Return [x, y] of the center of cell containing provided text 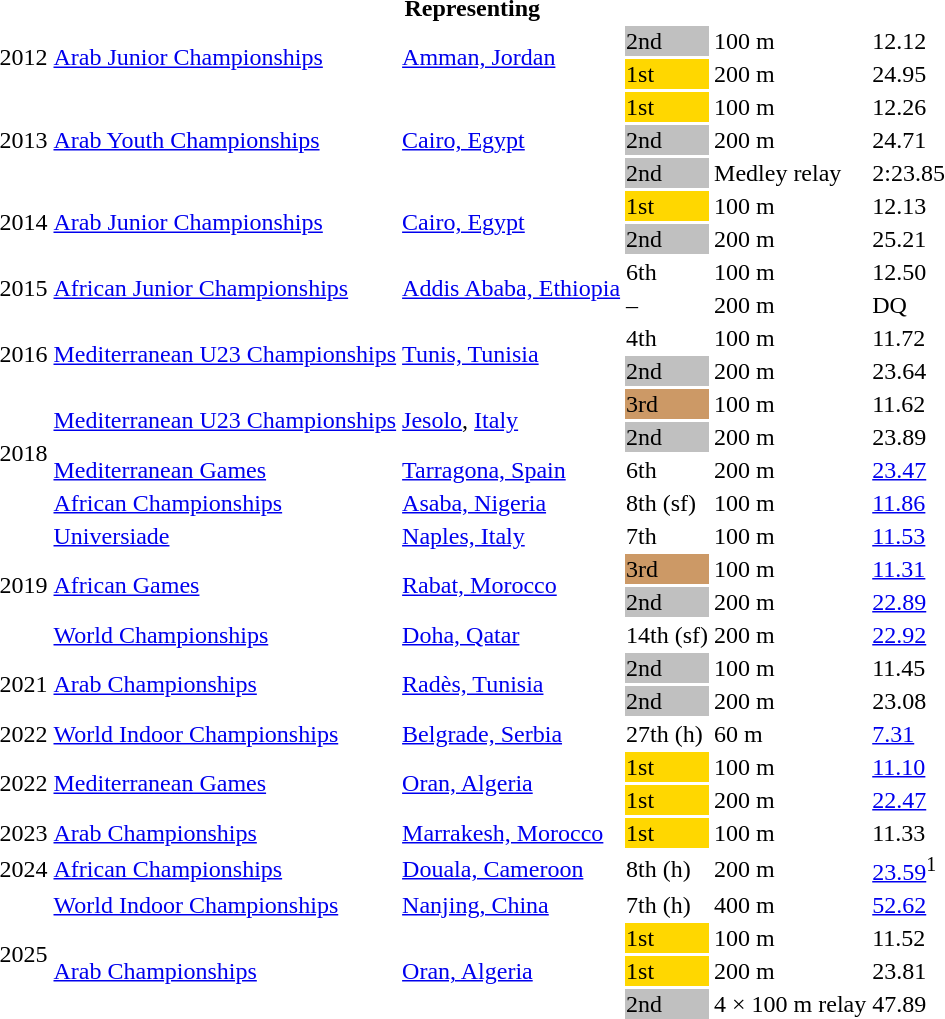
World Championships [225, 635]
Amman, Jordan [512, 58]
4th [668, 338]
Belgrade, Serbia [512, 734]
African Games [225, 586]
4 × 100 m relay [790, 1004]
Rabat, Morocco [512, 586]
Universiade [225, 536]
14th (sf) [668, 635]
African Junior Championships [225, 288]
7th (h) [668, 905]
60 m [790, 734]
– [668, 305]
Asaba, Nigeria [512, 503]
7th [668, 536]
Doha, Qatar [512, 635]
Tarragona, Spain [512, 470]
Jesolo, Italy [512, 420]
Nanjing, China [512, 905]
Addis Ababa, Ethiopia [512, 288]
27th (h) [668, 734]
Medley relay [790, 173]
Radès, Tunisia [512, 684]
Naples, Italy [512, 536]
Marrakesh, Morocco [512, 833]
Arab Youth Championships [225, 140]
400 m [790, 905]
8th (sf) [668, 503]
8th (h) [668, 869]
Douala, Cameroon [512, 869]
Tunis, Tunisia [512, 354]
